Identify which cell holds the provided text, then report its [X, Y] central coordinate. 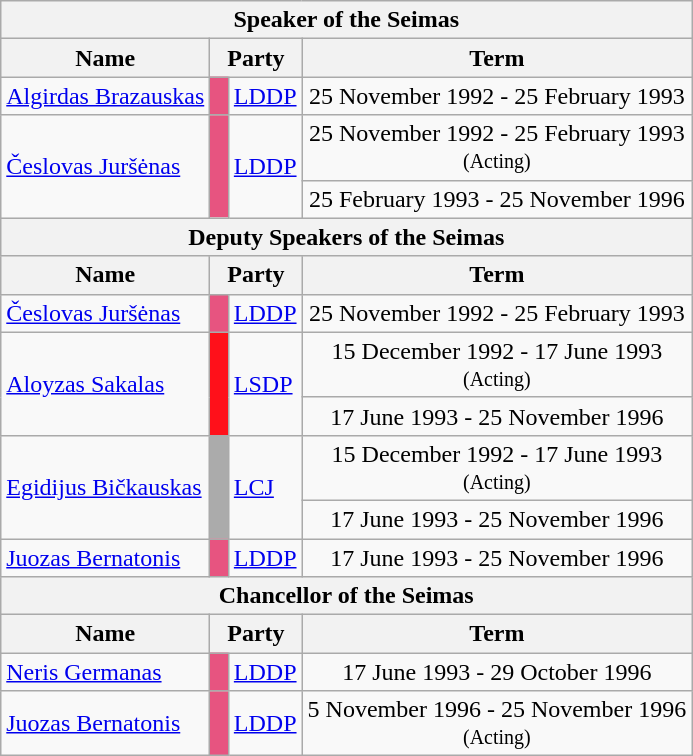
Deputy Speakers of the Seimas [346, 237]
Chancellor of the Seimas [346, 596]
Aloyzas Sakalas [106, 384]
Neris Germanas [106, 672]
LCJ [265, 486]
Speaker of the Seimas [346, 20]
LSDP [265, 384]
5 November 1996 - 25 November 1996(Acting) [497, 724]
25 November 1992 - 25 February 1993(Acting) [497, 148]
25 February 1993 - 25 November 1996 [497, 199]
Algirdas Brazauskas [106, 96]
17 June 1993 - 29 October 1996 [497, 672]
Egidijus Bičkauskas [106, 486]
